Return [x, y] of the center of cell containing provided text 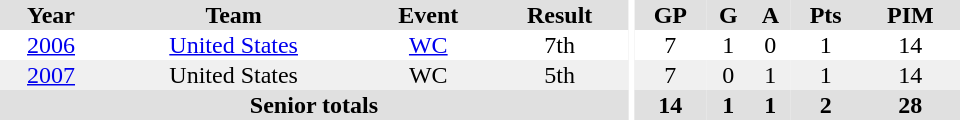
2007 [51, 75]
7th [560, 45]
GP [670, 15]
PIM [910, 15]
28 [910, 105]
Result [560, 15]
Event [428, 15]
Year [51, 15]
5th [560, 75]
G [728, 15]
Senior totals [314, 105]
A [770, 15]
2006 [51, 45]
2 [826, 105]
Team [234, 15]
Pts [826, 15]
